Pinpoint the cell where the given text exists, returning its (x, y) midpoint coordinate. 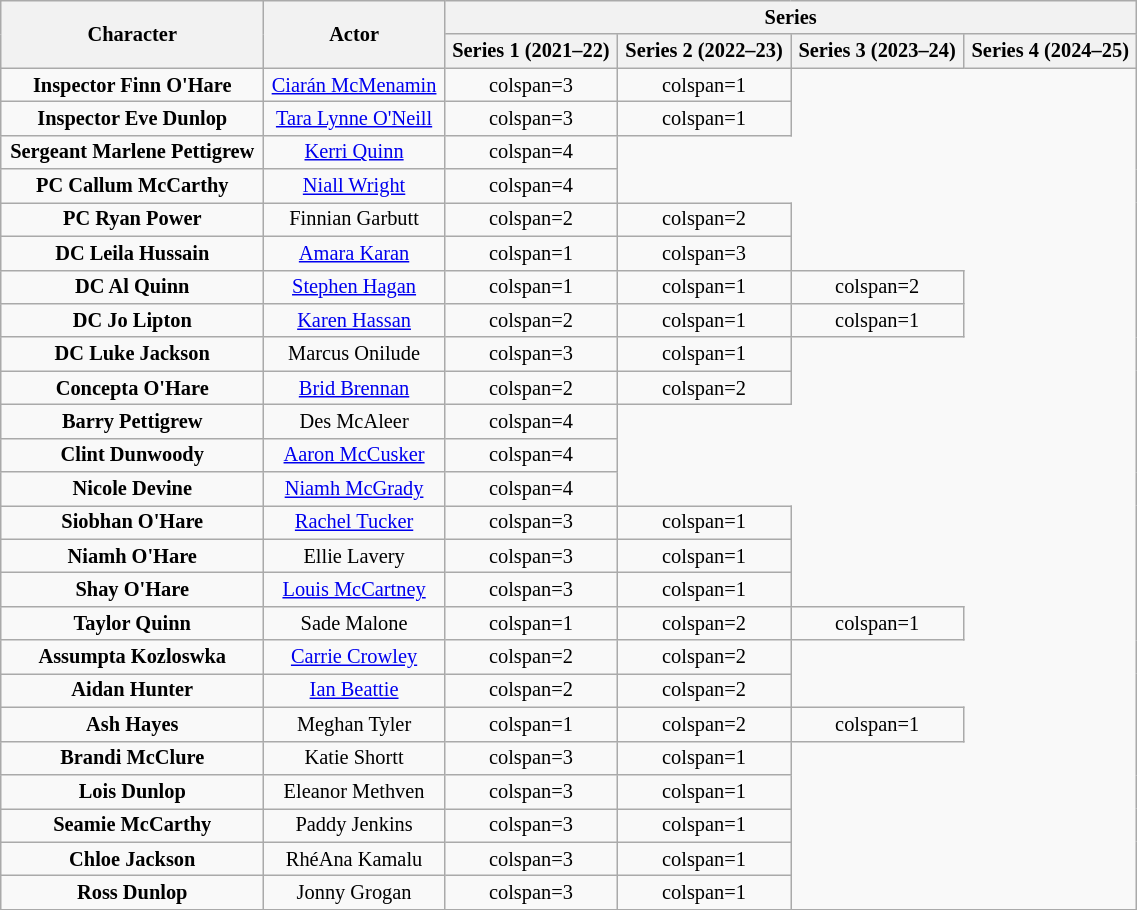
Siobhan O'Hare (132, 522)
Karen Hassan (354, 320)
Des McAleer (354, 421)
Taylor Quinn (132, 623)
Concepta O'Hare (132, 388)
RhéAna Kamalu (354, 859)
Assumpta Kozloswka (132, 657)
Character (132, 34)
Finnian Garbutt (354, 219)
Kerri Quinn (354, 152)
Clint Dunwoody (132, 455)
Ross Dunlop (132, 892)
Stephen Hagan (354, 287)
Series (790, 17)
PC Ryan Power (132, 219)
Shay O'Hare (132, 589)
Inspector Finn O'Hare (132, 85)
Series 3 (2023–24) (878, 51)
Barry Pettigrew (132, 421)
Eleanor Methven (354, 791)
Jonny Grogan (354, 892)
DC Al Quinn (132, 287)
PC Callum McCarthy (132, 186)
Paddy Jenkins (354, 825)
Sergeant Marlene Pettigrew (132, 152)
Marcus Onilude (354, 354)
Ciarán McMenamin (354, 85)
Lois Dunlop (132, 791)
Tara Lynne O'Neill (354, 118)
Aaron McCusker (354, 455)
Katie Shortt (354, 758)
Niamh O'Hare (132, 556)
Aidan Hunter (132, 690)
Rachel Tucker (354, 522)
Chloe Jackson (132, 859)
Louis McCartney (354, 589)
Ash Hayes (132, 724)
Ellie Lavery (354, 556)
Sade Malone (354, 623)
DC Luke Jackson (132, 354)
Seamie McCarthy (132, 825)
Actor (354, 34)
Brandi McClure (132, 758)
Niamh McGrady (354, 489)
Ian Beattie (354, 690)
DC Leila Hussain (132, 253)
Inspector Eve Dunlop (132, 118)
Carrie Crowley (354, 657)
Series 2 (2022–23) (704, 51)
Amara Karan (354, 253)
Niall Wright (354, 186)
Series 1 (2021–22) (530, 51)
DC Jo Lipton (132, 320)
Brid Brennan (354, 388)
Meghan Tyler (354, 724)
Nicole Devine (132, 489)
Series 4 (2024–25) (1050, 51)
